Determine the (x, y) coordinate at the center of the cell enclosing the given text.  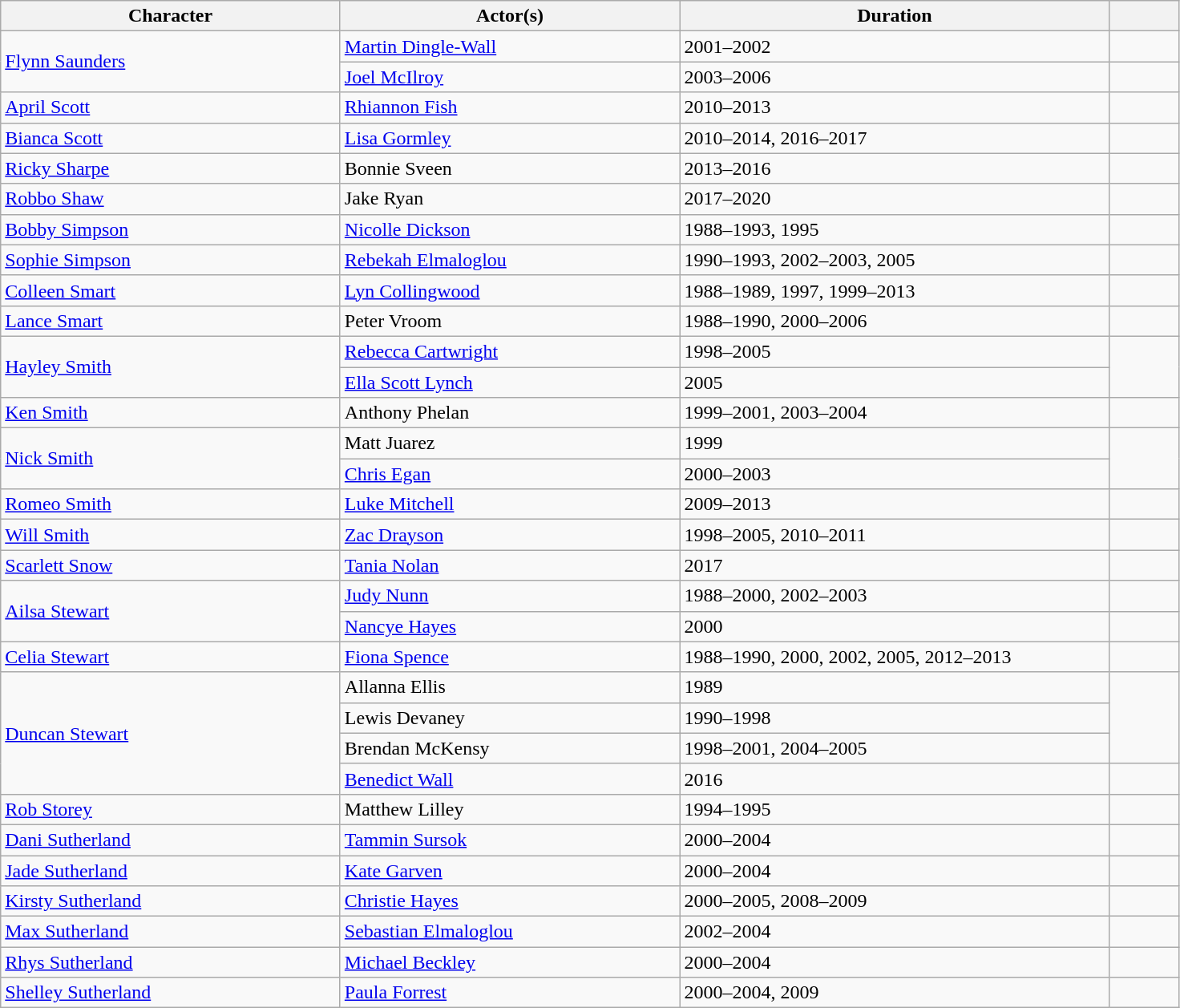
2017 (895, 565)
1998–2005 (895, 351)
Lyn Collingwood (510, 290)
Sebastian Elmaloglou (510, 932)
Flynn Saunders (171, 62)
Nancye Hayes (510, 626)
1989 (895, 687)
Bobby Simpson (171, 229)
Robbo Shaw (171, 199)
Michael Beckley (510, 962)
Allanna Ellis (510, 687)
1994–1995 (895, 809)
1990–1998 (895, 718)
2010–2014, 2016–2017 (895, 138)
1998–2005, 2010–2011 (895, 535)
Brendan McKensy (510, 748)
Kate Garven (510, 870)
Actor(s) (510, 16)
Christie Hayes (510, 901)
Lewis Devaney (510, 718)
Paula Forrest (510, 993)
Ailsa Stewart (171, 611)
Fiona Spence (510, 657)
Tania Nolan (510, 565)
1990–1993, 2002–2003, 2005 (895, 260)
1999–2001, 2003–2004 (895, 413)
Matthew Lilley (510, 809)
Martin Dingle-Wall (510, 47)
Ricky Sharpe (171, 168)
Character (171, 16)
Benedict Wall (510, 779)
Rob Storey (171, 809)
Rebekah Elmaloglou (510, 260)
2000–2003 (895, 474)
Nicolle Dickson (510, 229)
Chris Egan (510, 474)
2003–2006 (895, 77)
1988–1990, 2000, 2002, 2005, 2012–2013 (895, 657)
2001–2002 (895, 47)
Lisa Gormley (510, 138)
1988–1990, 2000–2006 (895, 321)
Kirsty Sutherland (171, 901)
2002–2004 (895, 932)
Luke Mitchell (510, 504)
1988–2000, 2002–2003 (895, 596)
Joel McIlroy (510, 77)
Sophie Simpson (171, 260)
2016 (895, 779)
2013–2016 (895, 168)
Duration (895, 16)
Rebecca Cartwright (510, 351)
Shelley Sutherland (171, 993)
2010–2013 (895, 107)
2000–2005, 2008–2009 (895, 901)
Bianca Scott (171, 138)
Matt Juarez (510, 443)
1988–1993, 1995 (895, 229)
Zac Drayson (510, 535)
Ella Scott Lynch (510, 383)
Rhys Sutherland (171, 962)
2009–2013 (895, 504)
Ken Smith (171, 413)
Anthony Phelan (510, 413)
Colleen Smart (171, 290)
Peter Vroom (510, 321)
Will Smith (171, 535)
1998–2001, 2004–2005 (895, 748)
2017–2020 (895, 199)
1988–1989, 1997, 1999–2013 (895, 290)
Rhiannon Fish (510, 107)
Nick Smith (171, 459)
Bonnie Sveen (510, 168)
Lance Smart (171, 321)
2000–2004, 2009 (895, 993)
Jake Ryan (510, 199)
Duncan Stewart (171, 733)
Romeo Smith (171, 504)
2005 (895, 383)
1999 (895, 443)
Scarlett Snow (171, 565)
April Scott (171, 107)
Celia Stewart (171, 657)
Tammin Sursok (510, 840)
2000 (895, 626)
Max Sutherland (171, 932)
Hayley Smith (171, 366)
Judy Nunn (510, 596)
Jade Sutherland (171, 870)
Dani Sutherland (171, 840)
